Detect which cell encompasses the target text, then output its (X, Y) center coordinate. 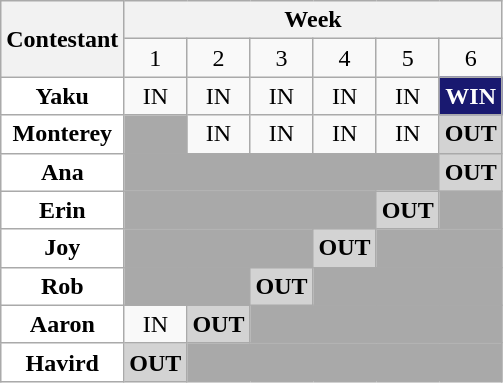
Joy (62, 248)
Contestant (62, 39)
Erin (62, 210)
Ana (62, 172)
1 (156, 58)
5 (408, 58)
2 (218, 58)
Havird (62, 362)
WIN (470, 96)
Aaron (62, 324)
6 (470, 58)
Yaku (62, 96)
3 (282, 58)
Rob (62, 286)
Week (313, 20)
Monterey (62, 134)
4 (344, 58)
